Extract the (X, Y) coordinate from the center of the cell holding the provided text.  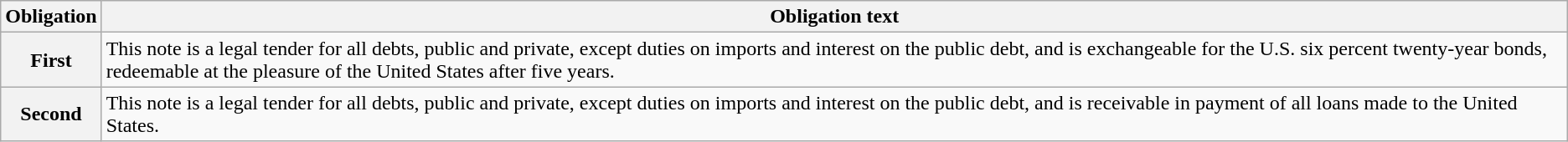
Obligation (51, 17)
First (51, 60)
Obligation text (834, 17)
Second (51, 114)
